Find where the given text appears and provide that cell's center as [x, y] coordinate. 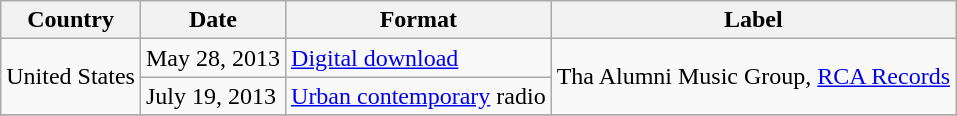
Digital download [419, 58]
Urban contemporary radio [419, 96]
May 28, 2013 [212, 58]
Country [71, 20]
Label [753, 20]
Format [419, 20]
July 19, 2013 [212, 96]
Date [212, 20]
United States [71, 77]
Tha Alumni Music Group, RCA Records [753, 77]
